Capture the cell that displays the provided text and extract its [x, y] central coordinate. 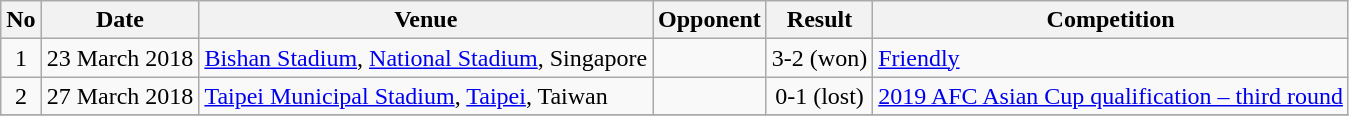
2019 AFC Asian Cup qualification – third round [1111, 96]
Taipei Municipal Stadium, Taipei, Taiwan [426, 96]
Friendly [1111, 58]
23 March 2018 [120, 58]
Result [819, 20]
2 [21, 96]
27 March 2018 [120, 96]
Competition [1111, 20]
1 [21, 58]
Opponent [710, 20]
3-2 (won) [819, 58]
0-1 (lost) [819, 96]
Venue [426, 20]
No [21, 20]
Date [120, 20]
Bishan Stadium, National Stadium, Singapore [426, 58]
